Provide the (x, y) coordinate of the cell's center where the given text is located.  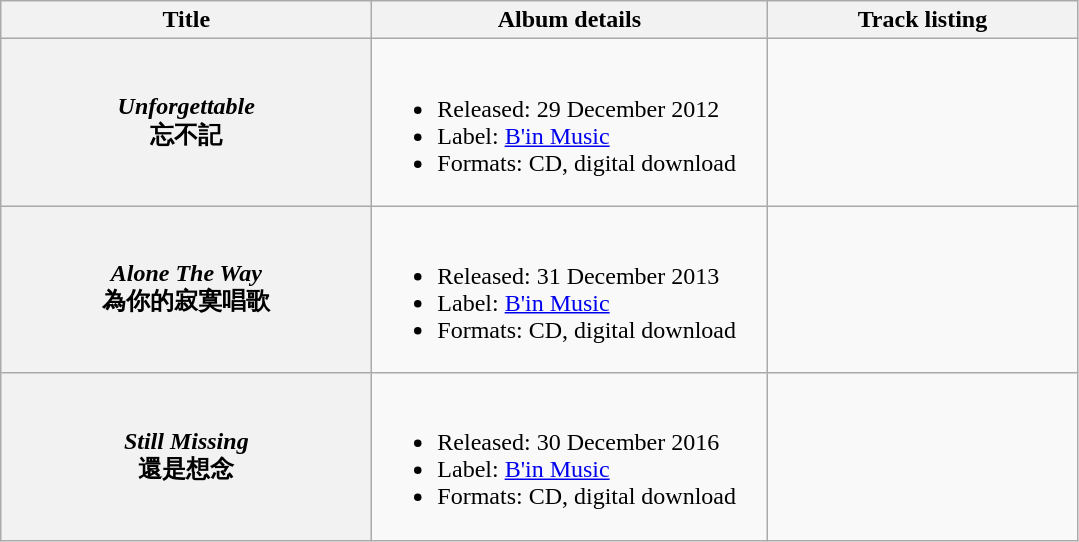
Still Missing 還是想念 (186, 456)
Released: 30 December 2016Label: B'in MusicFormats: CD, digital download (570, 456)
Album details (570, 20)
Released: 29 December 2012Label: B'in MusicFormats: CD, digital download (570, 122)
Unforgettable 忘不記 (186, 122)
Track listing (922, 20)
Alone The Way 為你的寂寞唱歌 (186, 290)
Released: 31 December 2013Label: B'in MusicFormats: CD, digital download (570, 290)
Title (186, 20)
